Identify which cell holds the provided text, then report its (X, Y) central coordinate. 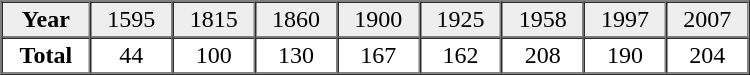
162 (460, 56)
100 (213, 56)
130 (296, 56)
44 (131, 56)
208 (543, 56)
190 (625, 56)
2007 (707, 20)
1997 (625, 20)
1900 (378, 20)
1860 (296, 20)
1595 (131, 20)
1815 (213, 20)
204 (707, 56)
167 (378, 56)
1958 (543, 20)
Year (46, 20)
Total (46, 56)
1925 (460, 20)
